Return [X, Y] of the center of cell containing provided text 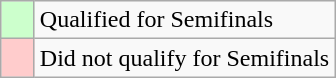
Did not qualify for Semifinals [184, 58]
Qualified for Semifinals [184, 20]
